Extract the (X, Y) coordinate from the center of the cell holding the provided text.  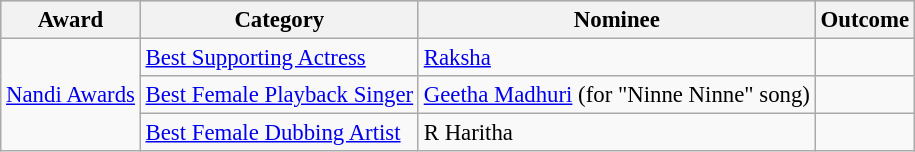
Nandi Awards (70, 96)
Geetha Madhuri (for "Ninne Ninne" song) (616, 95)
R Haritha (616, 133)
Category (279, 20)
Best Female Dubbing Artist (279, 133)
Best Supporting Actress (279, 58)
Raksha (616, 58)
Best Female Playback Singer (279, 95)
Outcome (864, 20)
Award (70, 20)
Nominee (616, 20)
